From the cell containing the given text, extract its center point as [X, Y] coordinate. 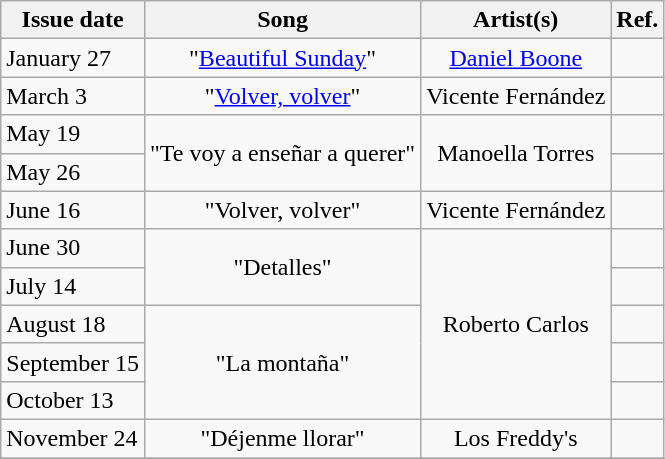
Roberto Carlos [516, 324]
Artist(s) [516, 20]
"Te voy a enseñar a querer" [282, 153]
June 16 [73, 210]
Issue date [73, 20]
"Detalles" [282, 267]
"Déjenme llorar" [282, 438]
"Beautiful Sunday" [282, 58]
Manoella Torres [516, 153]
Song [282, 20]
March 3 [73, 96]
"La montaña" [282, 362]
Daniel Boone [516, 58]
Ref. [638, 20]
June 30 [73, 248]
Los Freddy's [516, 438]
August 18 [73, 324]
September 15 [73, 362]
October 13 [73, 400]
May 26 [73, 172]
July 14 [73, 286]
November 24 [73, 438]
January 27 [73, 58]
May 19 [73, 134]
